Scan for the cell matching the given text and deliver its (X, Y) coordinate at center. 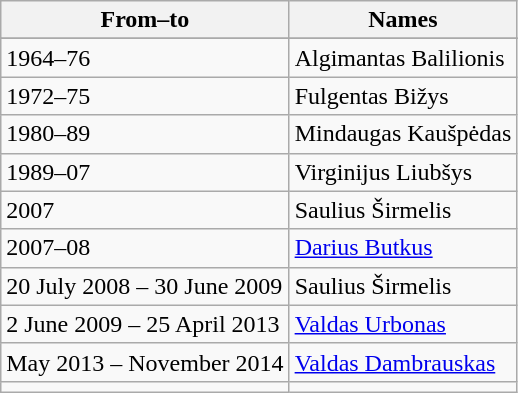
Darius Butkus (403, 248)
From–to (145, 20)
Valdas Dambrauskas (403, 362)
Names (403, 20)
2007–08 (145, 248)
1980–89 (145, 134)
Virginijus Liubšys (403, 172)
Algimantas Balilionis (403, 58)
1989–07 (145, 172)
Mindaugas Kaušpėdas (403, 134)
2007 (145, 210)
20 July 2008 – 30 June 2009 (145, 286)
Fulgentas Bižys (403, 96)
1964–76 (145, 58)
2 June 2009 – 25 April 2013 (145, 324)
Valdas Urbonas (403, 324)
May 2013 – November 2014 (145, 362)
1972–75 (145, 96)
